Locate the cell with the specified text and output its [X, Y] center coordinate. 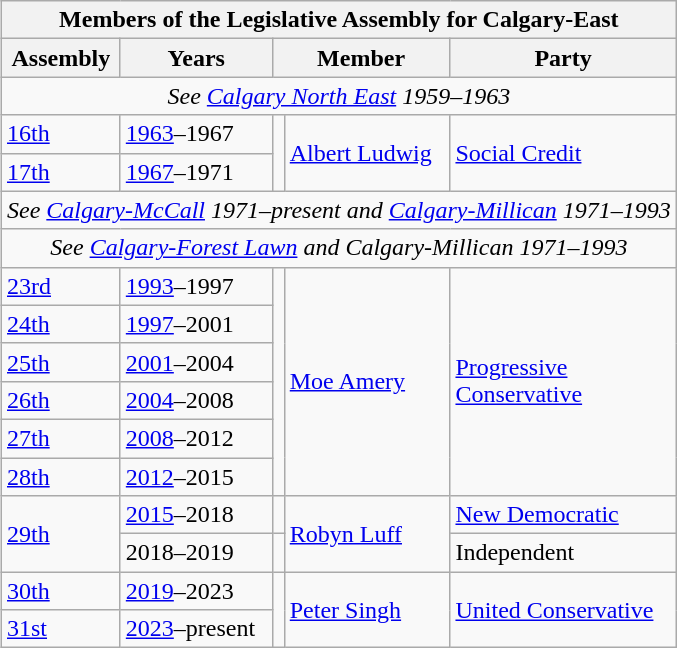
2019–2023 [196, 591]
United Conservative [563, 610]
24th [60, 324]
Member [361, 58]
1993–1997 [196, 286]
Moe Amery [367, 381]
28th [60, 477]
1967–1971 [196, 172]
Robyn Luff [367, 534]
2012–2015 [196, 477]
Peter Singh [367, 610]
Assembly [60, 58]
2015–2018 [196, 515]
New Democratic [563, 515]
29th [60, 534]
Members of the Legislative Assembly for Calgary-East [338, 20]
2001–2004 [196, 362]
1997–2001 [196, 324]
23rd [60, 286]
ProgressiveConservative [563, 381]
2004–2008 [196, 400]
See Calgary North East 1959–1963 [338, 96]
16th [60, 134]
25th [60, 362]
31st [60, 629]
Party [563, 58]
26th [60, 400]
Years [196, 58]
27th [60, 438]
30th [60, 591]
See Calgary-Forest Lawn and Calgary-Millican 1971–1993 [338, 248]
2008–2012 [196, 438]
17th [60, 172]
See Calgary-McCall 1971–present and Calgary-Millican 1971–1993 [338, 210]
1963–1967 [196, 134]
Independent [563, 553]
Albert Ludwig [367, 153]
2018–2019 [196, 553]
Social Credit [563, 153]
2023–present [196, 629]
